Extract the (x, y) coordinate from the center of the cell holding the provided text.  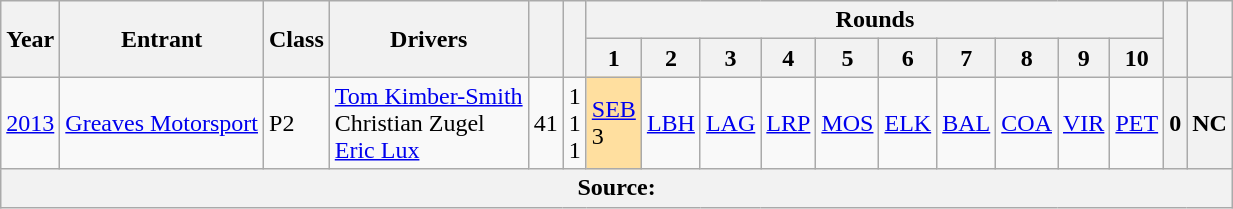
41 (546, 123)
2 (670, 58)
4 (788, 58)
MOS (848, 123)
9 (1084, 58)
111 (574, 123)
LAG (730, 123)
PET (1137, 123)
BAL (966, 123)
Greaves Motorsport (162, 123)
Class (297, 39)
2013 (30, 123)
VIR (1084, 123)
Entrant (162, 39)
8 (1027, 58)
Year (30, 39)
7 (966, 58)
0 (1176, 123)
LRP (788, 123)
1 (614, 58)
10 (1137, 58)
Rounds (874, 20)
NC (1210, 123)
6 (908, 58)
Source: (617, 188)
P2 (297, 123)
3 (730, 58)
SEB3 (614, 123)
5 (848, 58)
Tom Kimber-Smith Christian Zugel Eric Lux (428, 123)
Drivers (428, 39)
ELK (908, 123)
COA (1027, 123)
LBH (670, 123)
